Extract the [X, Y] coordinate from the center of the cell holding the provided text.  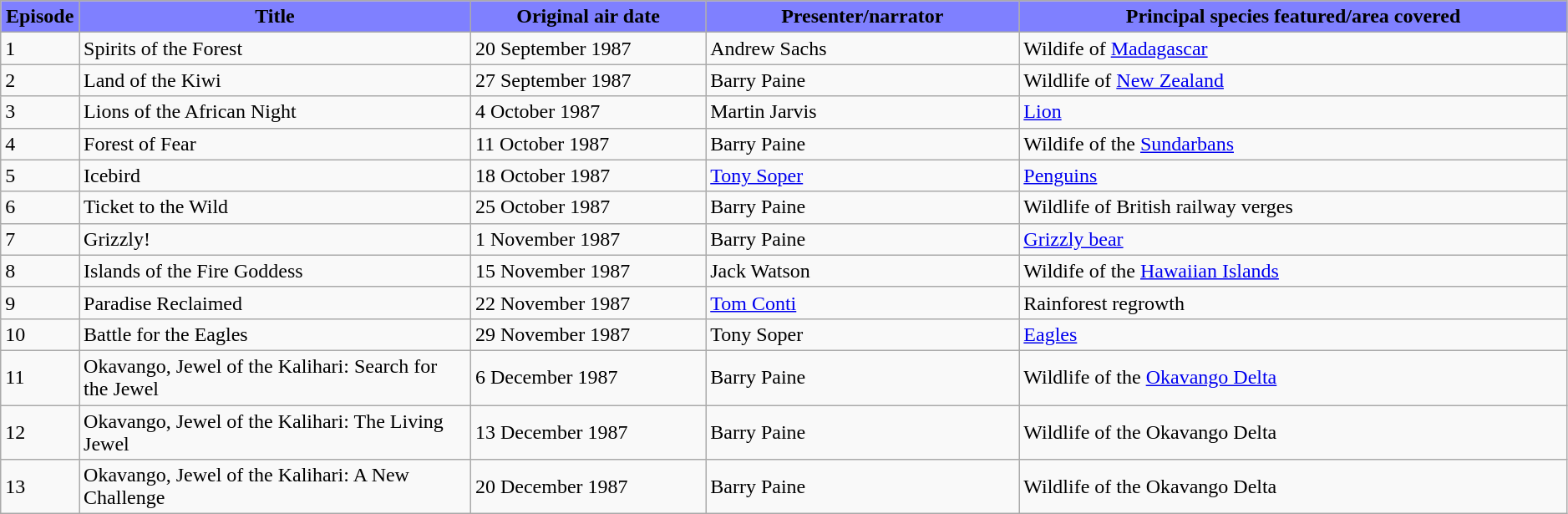
10 [40, 334]
Spirits of the Forest [276, 48]
12 [40, 431]
Jack Watson [862, 271]
29 November 1987 [588, 334]
1 [40, 48]
Okavango, Jewel of the Kalihari: The Living Jewel [276, 431]
Martin Jarvis [862, 112]
Episode [40, 17]
Principal species featured/area covered [1293, 17]
Rainforest regrowth [1293, 303]
Grizzly bear [1293, 239]
Wildlife of New Zealand [1293, 80]
27 September 1987 [588, 80]
11 October 1987 [588, 144]
20 December 1987 [588, 486]
Lions of the African Night [276, 112]
Title [276, 17]
Okavango, Jewel of the Kalihari: A New Challenge [276, 486]
Tom Conti [862, 303]
Okavango, Jewel of the Kalihari: Search for the Jewel [276, 378]
Penguins [1293, 176]
Wildlife of British railway verges [1293, 207]
2 [40, 80]
8 [40, 271]
Andrew Sachs [862, 48]
4 [40, 144]
Eagles [1293, 334]
Paradise Reclaimed [276, 303]
Ticket to the Wild [276, 207]
Lion [1293, 112]
9 [40, 303]
20 September 1987 [588, 48]
Presenter/narrator [862, 17]
6 December 1987 [588, 378]
15 November 1987 [588, 271]
1 November 1987 [588, 239]
Grizzly! [276, 239]
22 November 1987 [588, 303]
18 October 1987 [588, 176]
3 [40, 112]
6 [40, 207]
Wildife of the Sundarbans [1293, 144]
13 [40, 486]
Original air date [588, 17]
Wildife of the Hawaiian Islands [1293, 271]
13 December 1987 [588, 431]
5 [40, 176]
25 October 1987 [588, 207]
11 [40, 378]
Icebird [276, 176]
Land of the Kiwi [276, 80]
Islands of the Fire Goddess [276, 271]
7 [40, 239]
4 October 1987 [588, 112]
Battle for the Eagles [276, 334]
Forest of Fear [276, 144]
Wildife of Madagascar [1293, 48]
